Determine the (X, Y) coordinate at the center of the cell enclosing the given text.  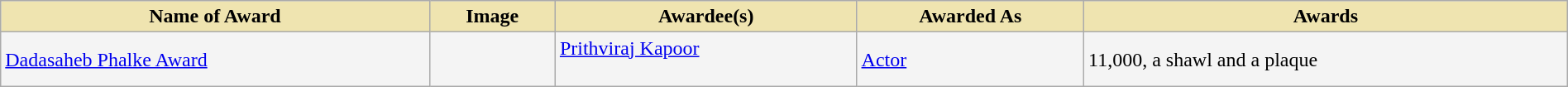
Dadasaheb Phalke Award (215, 60)
Awarded As (971, 17)
Image (492, 17)
Awards (1327, 17)
Awardee(s) (706, 17)
Name of Award (215, 17)
11,000, a shawl and a plaque (1327, 60)
Actor (971, 60)
Prithviraj Kapoor (706, 60)
